Scan for the cell matching the given text and deliver its [x, y] coordinate at center. 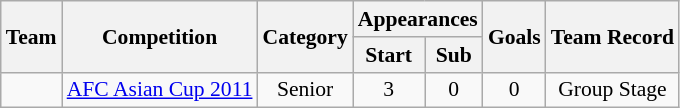
Senior [306, 90]
Competition [160, 36]
Category [306, 36]
Group Stage [612, 90]
Appearances [418, 19]
Sub [454, 55]
3 [389, 90]
AFC Asian Cup 2011 [160, 90]
Team Record [612, 36]
Team [32, 36]
Goals [514, 36]
Start [389, 55]
